Detect which cell encompasses the target text, then output its [X, Y] center coordinate. 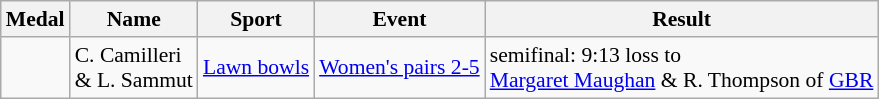
Event [400, 19]
Women's pairs 2-5 [400, 68]
semifinal: 9:13 loss to Margaret Maughan & R. Thompson of GBR [682, 68]
Result [682, 19]
Lawn bowls [256, 68]
Sport [256, 19]
Medal [36, 19]
Name [134, 19]
C. Camilleri & L. Sammut [134, 68]
